Return [X, Y] of the center of cell containing provided text 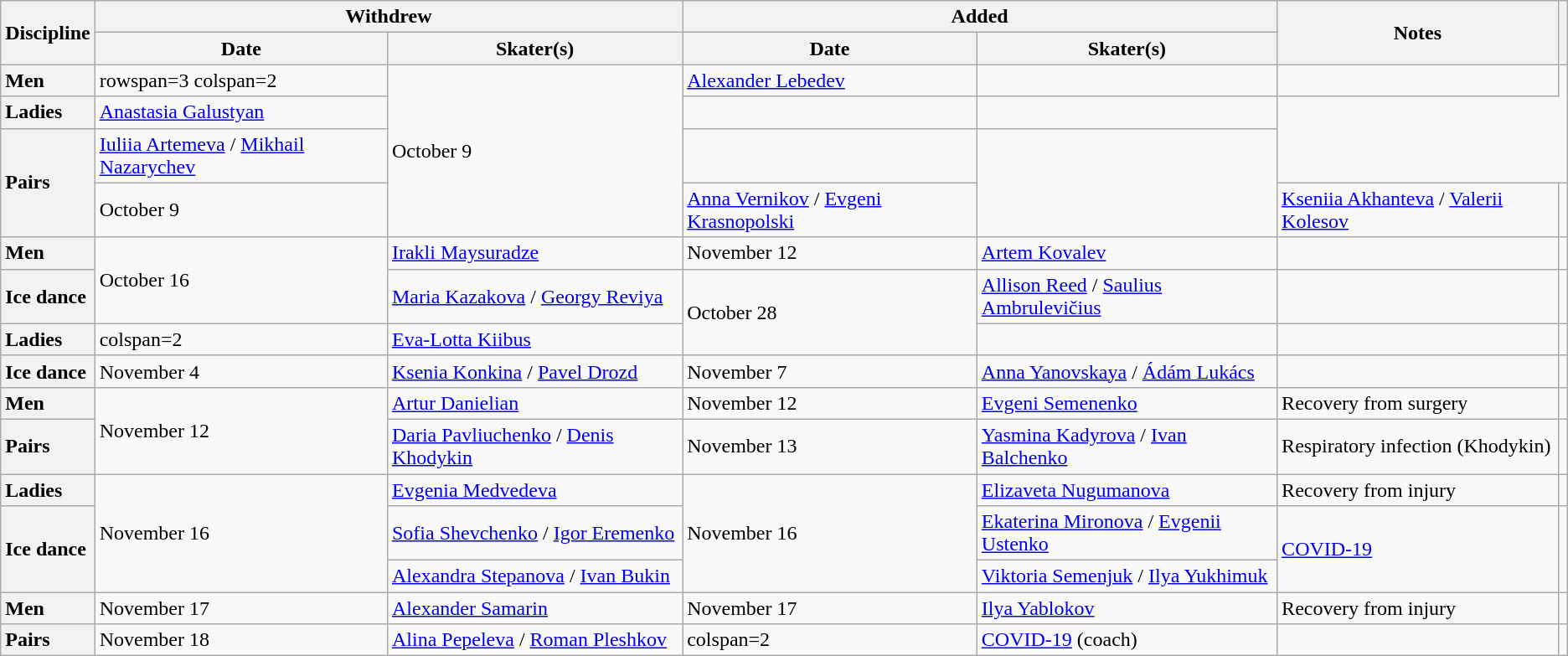
Anastasia Galustyan [241, 112]
Anna Yanovskaya / Ádám Lukács [1127, 371]
Ekaterina Mironova / Evgenii Ustenko [1127, 533]
Alina Pepeleva / Roman Pleshkov [534, 640]
COVID-19 (coach) [1127, 640]
Added [980, 17]
Daria Pavliuchenko / Denis Khodykin [534, 446]
Alexandra Stepanova / Ivan Bukin [534, 576]
Iuliia Artemeva / Mikhail Nazarychev [241, 156]
October 28 [830, 312]
Sofia Shevchenko / Igor Eremenko [534, 533]
Evgeni Semenenko [1127, 403]
Artur Danielian [534, 403]
Alexander Lebedev [830, 80]
Eva-Lotta Kiibus [534, 339]
Evgenia Medvedeva [534, 490]
November 18 [241, 640]
Respiratory infection (Khodykin) [1418, 446]
November 4 [241, 371]
Artem Kovalev [1127, 253]
Viktoria Semenjuk / Ilya Yukhimuk [1127, 576]
Anna Vernikov / Evgeni Krasnopolski [830, 209]
Alexander Samarin [534, 608]
Yasmina Kadyrova / Ivan Balchenko [1127, 446]
November 7 [830, 371]
Elizaveta Nugumanova [1127, 490]
Ilya Yablokov [1127, 608]
COVID-19 [1418, 550]
Ksenia Konkina / Pavel Drozd [534, 371]
Maria Kazakova / Georgy Reviya [534, 297]
Withdrew [389, 17]
Irakli Maysuradze [534, 253]
rowspan=3 colspan=2 [241, 80]
Kseniia Akhanteva / Valerii Kolesov [1418, 209]
November 13 [830, 446]
Allison Reed / Saulius Ambrulevičius [1127, 297]
Discipline [48, 33]
October 16 [241, 280]
Recovery from surgery [1418, 403]
Notes [1418, 33]
